Provide the (x, y) coordinate of the cell's center where the given text is located.  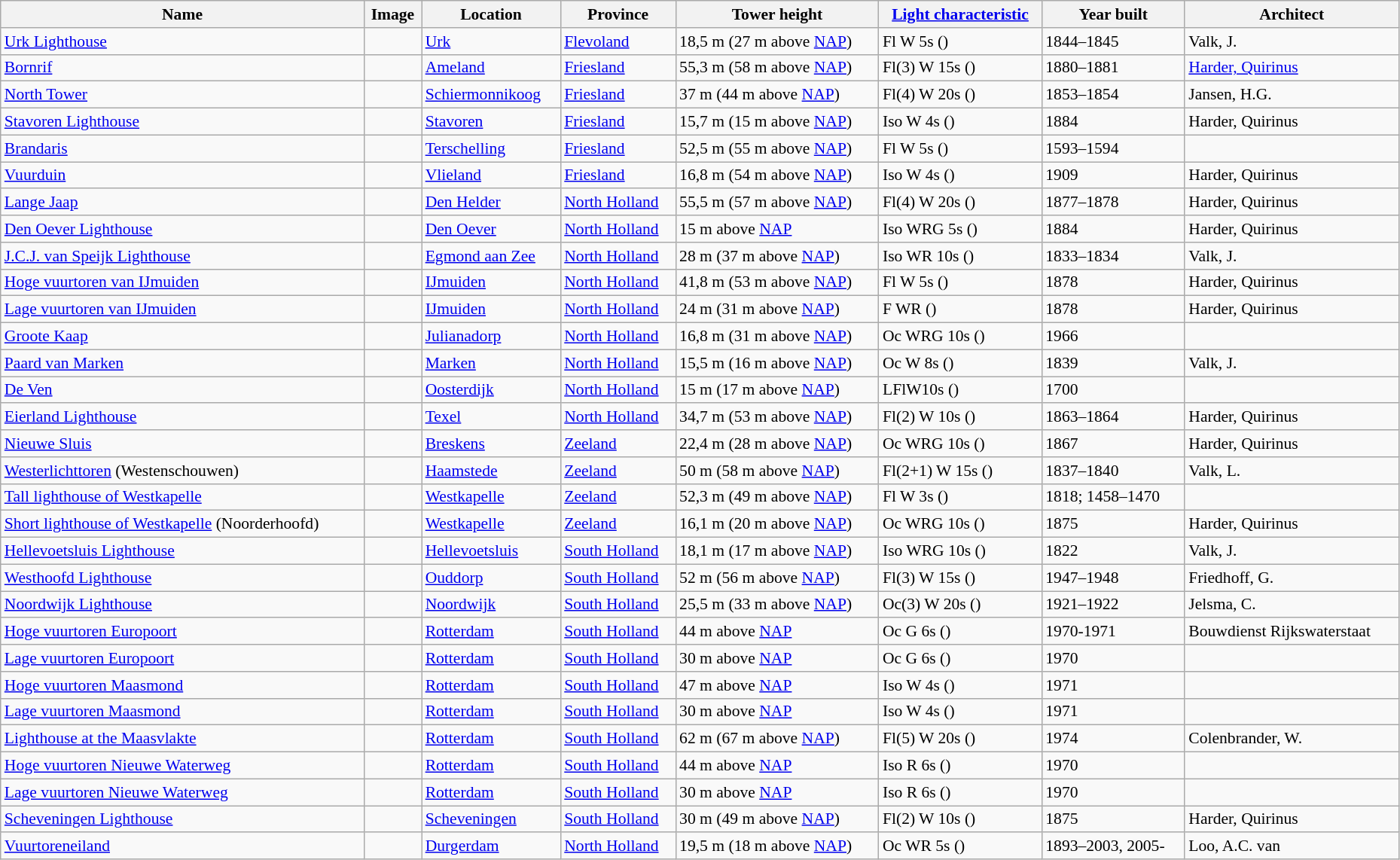
1880–1881 (1113, 68)
15 m above NAP (777, 229)
15,7 m (15 m above NAP) (777, 122)
Fl(2+1) W 15s () (960, 471)
Durgerdam (491, 846)
Den Oever Lighthouse (182, 229)
52 m (56 m above NAP) (777, 578)
Texel (491, 417)
Location (491, 14)
Oc(3) W 20s () (960, 605)
Noordwijk (491, 605)
1700 (1113, 390)
28 m (37 m above NAP) (777, 256)
Paard van Marken (182, 363)
Stavoren (491, 122)
Groote Kaap (182, 337)
Lage vuurtoren Maasmond (182, 712)
25,5 m (33 m above NAP) (777, 605)
1966 (1113, 337)
16,1 m (20 m above NAP) (777, 524)
1867 (1113, 444)
1893–2003, 2005- (1113, 846)
Architect (1292, 14)
1844–1845 (1113, 41)
Vlieland (491, 175)
15 m (17 m above NAP) (777, 390)
Loo, A.C. van (1292, 846)
Egmond aan Zee (491, 256)
1970-1971 (1113, 632)
1822 (1113, 551)
Brandaris (182, 148)
1909 (1113, 175)
Urk (491, 41)
15,5 m (16 m above NAP) (777, 363)
1818; 1458–1470 (1113, 497)
22,4 m (28 m above NAP) (777, 444)
Short lighthouse of Westkapelle (Noorderhoofd) (182, 524)
52,3 m (49 m above NAP) (777, 497)
Terschelling (491, 148)
Den Oever (491, 229)
Lage vuurtoren Nieuwe Waterweg (182, 792)
Hoge vuurtoren Europoort (182, 632)
1833–1834 (1113, 256)
1837–1840 (1113, 471)
1974 (1113, 739)
34,7 m (53 m above NAP) (777, 417)
Marken (491, 363)
Iso WR 10s () (960, 256)
30 m (49 m above NAP) (777, 819)
Scheveningen (491, 819)
Lighthouse at the Maasvlakte (182, 739)
Bornrif (182, 68)
62 m (67 m above NAP) (777, 739)
Julianadorp (491, 337)
Oc WR 5s () (960, 846)
41,8 m (53 m above NAP) (777, 282)
1593–1594 (1113, 148)
De Ven (182, 390)
Iso WRG 5s () (960, 229)
Fl W 3s () (960, 497)
47 m above NAP (777, 685)
Lange Jaap (182, 203)
Province (618, 14)
F WR () (960, 310)
Eierland Lighthouse (182, 417)
Haamstede (491, 471)
Fl(5) W 20s () (960, 739)
1947–1948 (1113, 578)
Flevoland (618, 41)
Ameland (491, 68)
Iso WRG 10s () (960, 551)
Noordwijk Lighthouse (182, 605)
55,3 m (58 m above NAP) (777, 68)
Westerlichttoren (Westenschouwen) (182, 471)
Tall lighthouse of Westkapelle (182, 497)
Nieuwe Sluis (182, 444)
Vuurduin (182, 175)
Valk, L. (1292, 471)
Friedhoff, G. (1292, 578)
1839 (1113, 363)
Westhoofd Lighthouse (182, 578)
Year built (1113, 14)
55,5 m (57 m above NAP) (777, 203)
Ouddorp (491, 578)
Image (392, 14)
52,5 m (55 m above NAP) (777, 148)
Breskens (491, 444)
Lage vuurtoren van IJmuiden (182, 310)
19,5 m (18 m above NAP) (777, 846)
1853–1854 (1113, 95)
Oosterdijk (491, 390)
18,5 m (27 m above NAP) (777, 41)
18,1 m (17 m above NAP) (777, 551)
Light characteristic (960, 14)
Oc W 8s () (960, 363)
Name (182, 14)
Bouwdienst Rijkswaterstaat (1292, 632)
Scheveningen Lighthouse (182, 819)
Den Helder (491, 203)
16,8 m (31 m above NAP) (777, 337)
Jelsma, C. (1292, 605)
50 m (58 m above NAP) (777, 471)
1863–1864 (1113, 417)
24 m (31 m above NAP) (777, 310)
Stavoren Lighthouse (182, 122)
1921–1922 (1113, 605)
1877–1878 (1113, 203)
Hellevoetsluis Lighthouse (182, 551)
Colenbrander, W. (1292, 739)
North Tower (182, 95)
Hoge vuurtoren van IJmuiden (182, 282)
Hoge vuurtoren Maasmond (182, 685)
Tower height (777, 14)
Schiermonnikoog (491, 95)
Hoge vuurtoren Nieuwe Waterweg (182, 766)
Vuurtoreneiland (182, 846)
J.C.J. van Speijk Lighthouse (182, 256)
Lage vuurtoren Europoort (182, 658)
Urk Lighthouse (182, 41)
Hellevoetsluis (491, 551)
16,8 m (54 m above NAP) (777, 175)
LFlW10s () (960, 390)
37 m (44 m above NAP) (777, 95)
Jansen, H.G. (1292, 95)
